Extract the [x, y] coordinate from the center of the cell holding the provided text.  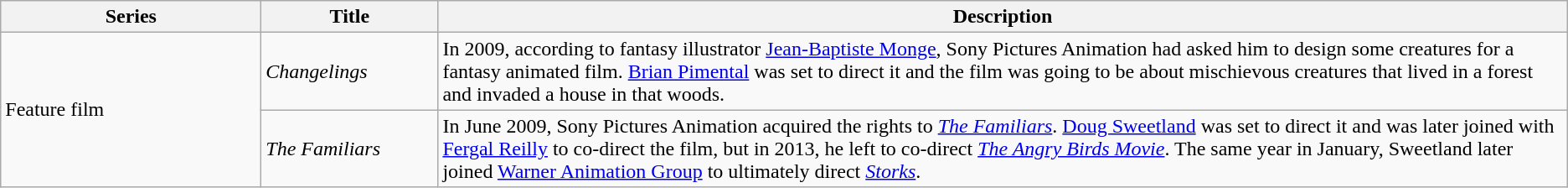
The Familiars [350, 149]
Title [350, 17]
Description [1003, 17]
Changelings [350, 71]
Feature film [131, 110]
Series [131, 17]
